Locate the cell with the specified text and output its [x, y] center coordinate. 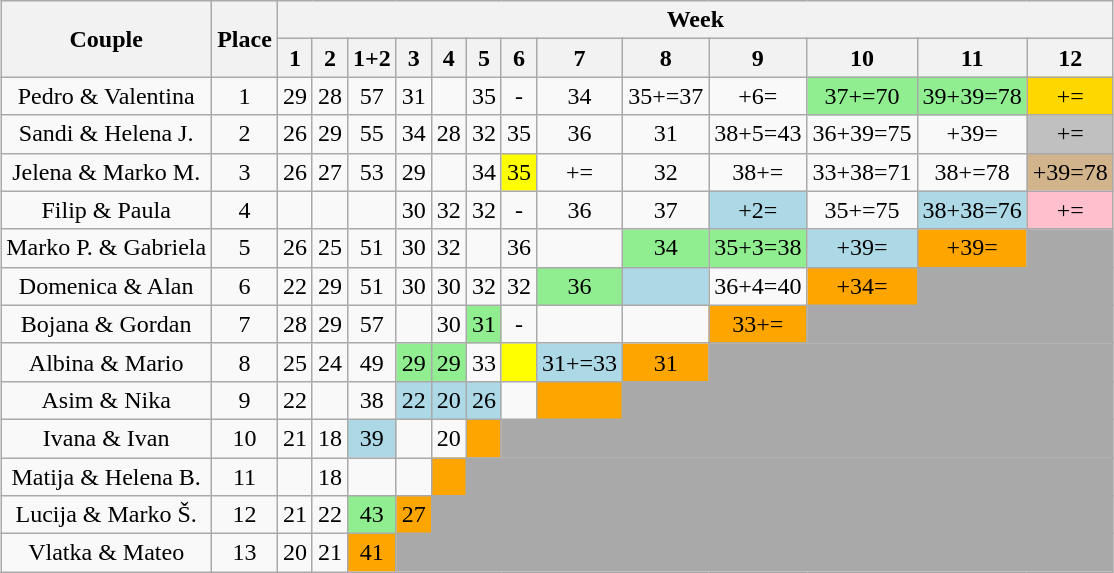
Marko P. & Gabriela [106, 248]
+2= [758, 210]
36+39=75 [862, 134]
Domenica & Alan [106, 286]
Matija & Helena B. [106, 477]
33 [484, 362]
53 [372, 172]
+39=78 [1070, 172]
37 [666, 210]
Vlatka & Mateo [106, 553]
38+5=43 [758, 134]
38+=78 [972, 172]
Ivana & Ivan [106, 438]
1+2 [372, 58]
Albina & Mario [106, 362]
49 [372, 362]
55 [372, 134]
Asim & Nika [106, 400]
41 [372, 553]
31+=33 [579, 362]
Lucija & Marko Š. [106, 515]
38 [372, 400]
Jelena & Marko M. [106, 172]
37+=70 [862, 96]
24 [330, 362]
Bojana & Gordan [106, 324]
39 [372, 438]
Place [245, 39]
+34= [862, 286]
33+= [758, 324]
Week [695, 20]
36+4=40 [758, 286]
39+39=78 [972, 96]
Couple [106, 39]
38+38=76 [972, 210]
13 [245, 553]
+6= [758, 96]
35+=75 [862, 210]
Filip & Paula [106, 210]
43 [372, 515]
Pedro & Valentina [106, 96]
38+= [758, 172]
Sandi & Helena J. [106, 134]
35+3=38 [758, 248]
33+38=71 [862, 172]
35+=37 [666, 96]
